Determine the (x, y) coordinate at the center of the cell enclosing the given text.  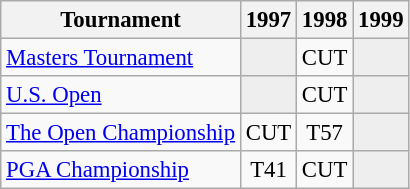
T57 (325, 133)
1998 (325, 20)
The Open Championship (121, 133)
1999 (381, 20)
T41 (268, 170)
Tournament (121, 20)
1997 (268, 20)
PGA Championship (121, 170)
Masters Tournament (121, 58)
U.S. Open (121, 95)
